Determine the (x, y) coordinate at the center of the cell enclosing the given text.  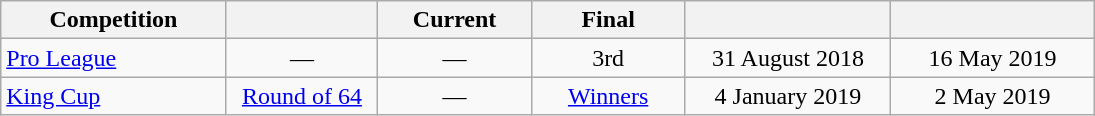
King Cup (114, 96)
16 May 2019 (992, 58)
Competition (114, 20)
2 May 2019 (992, 96)
Current (455, 20)
Winners (608, 96)
Final (608, 20)
3rd (608, 58)
Pro League (114, 58)
Round of 64 (302, 96)
4 January 2019 (788, 96)
31 August 2018 (788, 58)
